Output the [X, Y] coordinate of the center of the cell containing the given text.  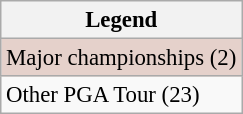
Major championships (2) [122, 58]
Other PGA Tour (23) [122, 95]
Legend [122, 20]
